For the text-containing cell, return its midpoint in [X, Y] coordinate format. 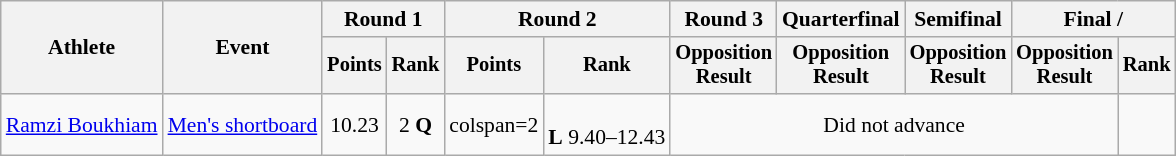
Semifinal [958, 19]
10.23 [354, 124]
L 9.40–12.43 [606, 124]
Did not advance [894, 124]
Event [243, 48]
Round 1 [383, 19]
Round 2 [557, 19]
Quarterfinal [841, 19]
2 Q [416, 124]
Final / [1093, 19]
colspan=2 [494, 124]
Athlete [82, 48]
Ramzi Boukhiam [82, 124]
Round 3 [724, 19]
Men's shortboard [243, 124]
